Extract the [X, Y] coordinate from the center of the cell holding the provided text.  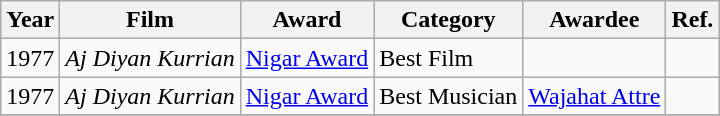
Award [307, 20]
Ref. [692, 20]
Awardee [594, 20]
Film [150, 20]
Category [448, 20]
Year [30, 20]
Best Film [448, 58]
Wajahat Attre [594, 96]
Best Musician [448, 96]
